Return the (X, Y) coordinate for the center point of the cell that contains the specified text.  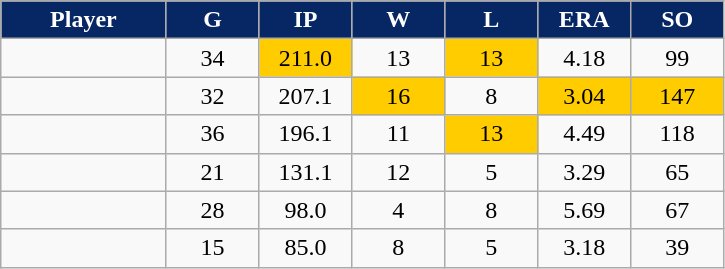
32 (212, 96)
4.18 (584, 58)
147 (678, 96)
67 (678, 210)
5.69 (584, 210)
98.0 (306, 210)
12 (398, 172)
IP (306, 20)
131.1 (306, 172)
G (212, 20)
36 (212, 134)
15 (212, 248)
34 (212, 58)
65 (678, 172)
99 (678, 58)
SO (678, 20)
4 (398, 210)
118 (678, 134)
196.1 (306, 134)
3.18 (584, 248)
3.04 (584, 96)
3.29 (584, 172)
11 (398, 134)
L (492, 20)
4.49 (584, 134)
Player (84, 20)
W (398, 20)
21 (212, 172)
211.0 (306, 58)
85.0 (306, 248)
28 (212, 210)
ERA (584, 20)
39 (678, 248)
16 (398, 96)
207.1 (306, 96)
